Output the (x, y) coordinate of the center of the cell containing the given text.  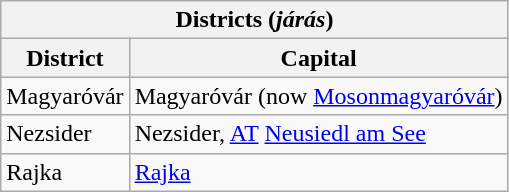
Nezsider, AT Neusiedl am See (318, 134)
Magyaróvár (65, 96)
Capital (318, 58)
Magyaróvár (now Mosonmagyaróvár) (318, 96)
District (65, 58)
Nezsider (65, 134)
Districts (járás) (254, 20)
